Extract the [x, y] coordinate from the center of the cell holding the provided text.  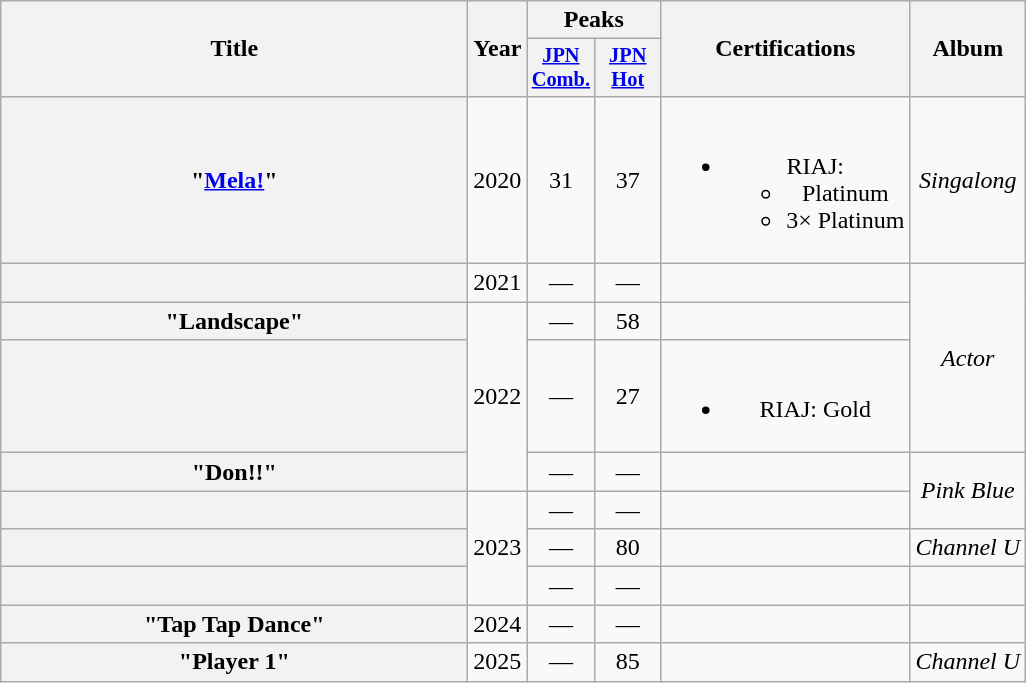
80 [628, 548]
Certifications [786, 49]
JPNComb. [561, 68]
RIAJ: Gold [786, 396]
"Player 1" [234, 662]
"Landscape" [234, 321]
85 [628, 662]
Year [498, 49]
Title [234, 49]
2021 [498, 283]
Peaks [594, 20]
Actor [968, 358]
2022 [498, 396]
2020 [498, 180]
Album [968, 49]
Pink Blue [968, 491]
RIAJ:Platinum 3× Platinum [786, 180]
JPNHot [628, 68]
37 [628, 180]
27 [628, 396]
2023 [498, 548]
Singalong [968, 180]
58 [628, 321]
31 [561, 180]
"Tap Tap Dance" [234, 624]
2024 [498, 624]
"Mela!" [234, 180]
2025 [498, 662]
"Don!!" [234, 472]
